Pinpoint the cell where the given text exists, returning its (x, y) midpoint coordinate. 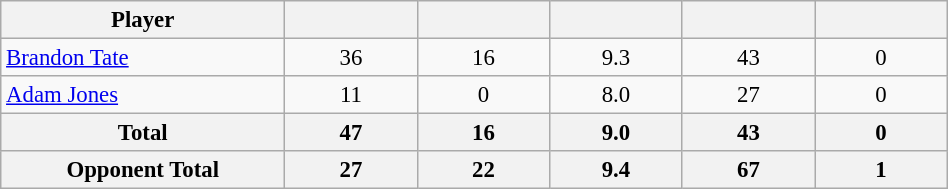
Player (143, 20)
11 (351, 95)
Adam Jones (143, 95)
1 (882, 170)
Opponent Total (143, 170)
Total (143, 133)
9.0 (616, 133)
67 (748, 170)
22 (483, 170)
47 (351, 133)
Brandon Tate (143, 58)
36 (351, 58)
8.0 (616, 95)
9.3 (616, 58)
9.4 (616, 170)
